Locate the cell with the specified text and output its (x, y) center coordinate. 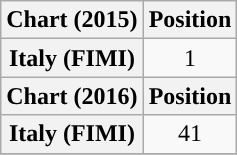
1 (190, 58)
Chart (2015) (72, 20)
41 (190, 134)
Chart (2016) (72, 96)
